Find where the given text appears and provide that cell's center as (x, y) coordinate. 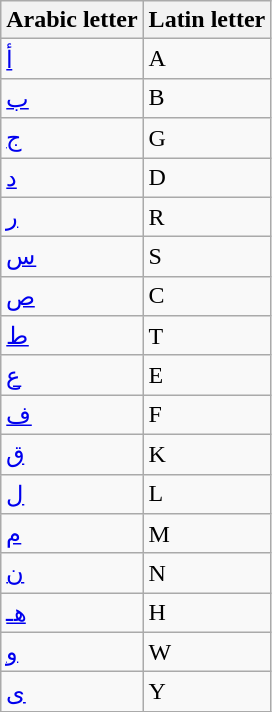
C (207, 296)
M (207, 534)
ص (72, 296)
T (207, 336)
F (207, 415)
H (207, 613)
ی (72, 692)
د (72, 178)
ل (72, 494)
B (207, 98)
G (207, 138)
أ (72, 59)
ف (72, 415)
ب (72, 98)
م (72, 534)
هـ (72, 613)
ر (72, 217)
L (207, 494)
Latin letter (207, 20)
ن (72, 573)
ع (72, 375)
K (207, 454)
ق (72, 454)
D (207, 178)
Y (207, 692)
S (207, 257)
R (207, 217)
N (207, 573)
W (207, 652)
و (72, 652)
E (207, 375)
Arabic letter (72, 20)
A (207, 59)
س (72, 257)
ط (72, 336)
ج (72, 138)
